Locate the cell with the specified text and output its [X, Y] center coordinate. 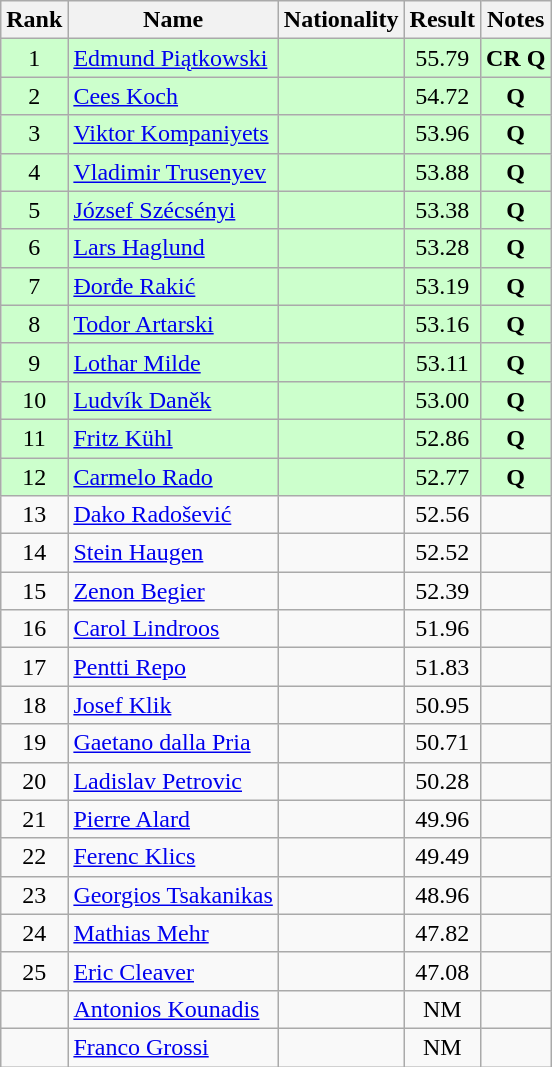
53.11 [442, 362]
53.19 [442, 286]
Pierre Alard [173, 819]
49.49 [442, 857]
Georgios Tsakanikas [173, 895]
24 [34, 933]
Viktor Kompaniyets [173, 134]
12 [34, 477]
50.95 [442, 705]
16 [34, 629]
50.28 [442, 781]
51.96 [442, 629]
21 [34, 819]
51.83 [442, 667]
25 [34, 971]
13 [34, 515]
Stein Haugen [173, 553]
Nationality [341, 20]
Ladislav Petrovic [173, 781]
52.77 [442, 477]
54.72 [442, 96]
53.96 [442, 134]
55.79 [442, 58]
6 [34, 248]
Đorđe Rakić [173, 286]
52.56 [442, 515]
9 [34, 362]
Eric Cleaver [173, 971]
Mathias Mehr [173, 933]
53.88 [442, 172]
15 [34, 591]
Franco Grossi [173, 1047]
3 [34, 134]
Pentti Repo [173, 667]
József Szécsényi [173, 210]
47.08 [442, 971]
CR Q [515, 58]
Zenon Begier [173, 591]
Notes [515, 20]
Carol Lindroos [173, 629]
Edmund Piątkowski [173, 58]
5 [34, 210]
Ludvík Daněk [173, 400]
Rank [34, 20]
1 [34, 58]
Josef Klik [173, 705]
Gaetano dalla Pria [173, 743]
17 [34, 667]
53.00 [442, 400]
22 [34, 857]
10 [34, 400]
7 [34, 286]
53.16 [442, 324]
52.86 [442, 438]
53.38 [442, 210]
8 [34, 324]
53.28 [442, 248]
19 [34, 743]
50.71 [442, 743]
48.96 [442, 895]
52.39 [442, 591]
Carmelo Rado [173, 477]
Vladimir Trusenyev [173, 172]
47.82 [442, 933]
Cees Koch [173, 96]
Todor Artarski [173, 324]
4 [34, 172]
49.96 [442, 819]
23 [34, 895]
Name [173, 20]
2 [34, 96]
Ferenc Klics [173, 857]
Lothar Milde [173, 362]
52.52 [442, 553]
11 [34, 438]
18 [34, 705]
Antonios Kounadis [173, 1009]
14 [34, 553]
Dako Radošević [173, 515]
20 [34, 781]
Fritz Kühl [173, 438]
Lars Haglund [173, 248]
Result [442, 20]
